Locate the cell with the specified text and output its [x, y] center coordinate. 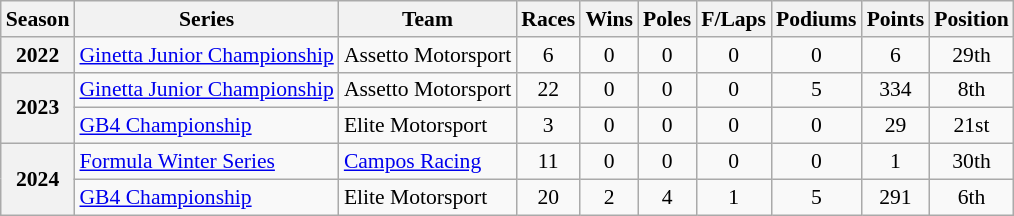
334 [896, 90]
22 [548, 90]
3 [548, 126]
2022 [38, 55]
Poles [667, 19]
Team [428, 19]
Formula Winter Series [206, 162]
2 [609, 197]
29th [971, 55]
20 [548, 197]
2023 [38, 108]
Races [548, 19]
30th [971, 162]
Podiums [816, 19]
Position [971, 19]
Wins [609, 19]
Points [896, 19]
Campos Racing [428, 162]
291 [896, 197]
6th [971, 197]
Season [38, 19]
Series [206, 19]
11 [548, 162]
2024 [38, 180]
4 [667, 197]
8th [971, 90]
29 [896, 126]
F/Laps [734, 19]
21st [971, 126]
